Detect which cell encompasses the target text, then output its (X, Y) center coordinate. 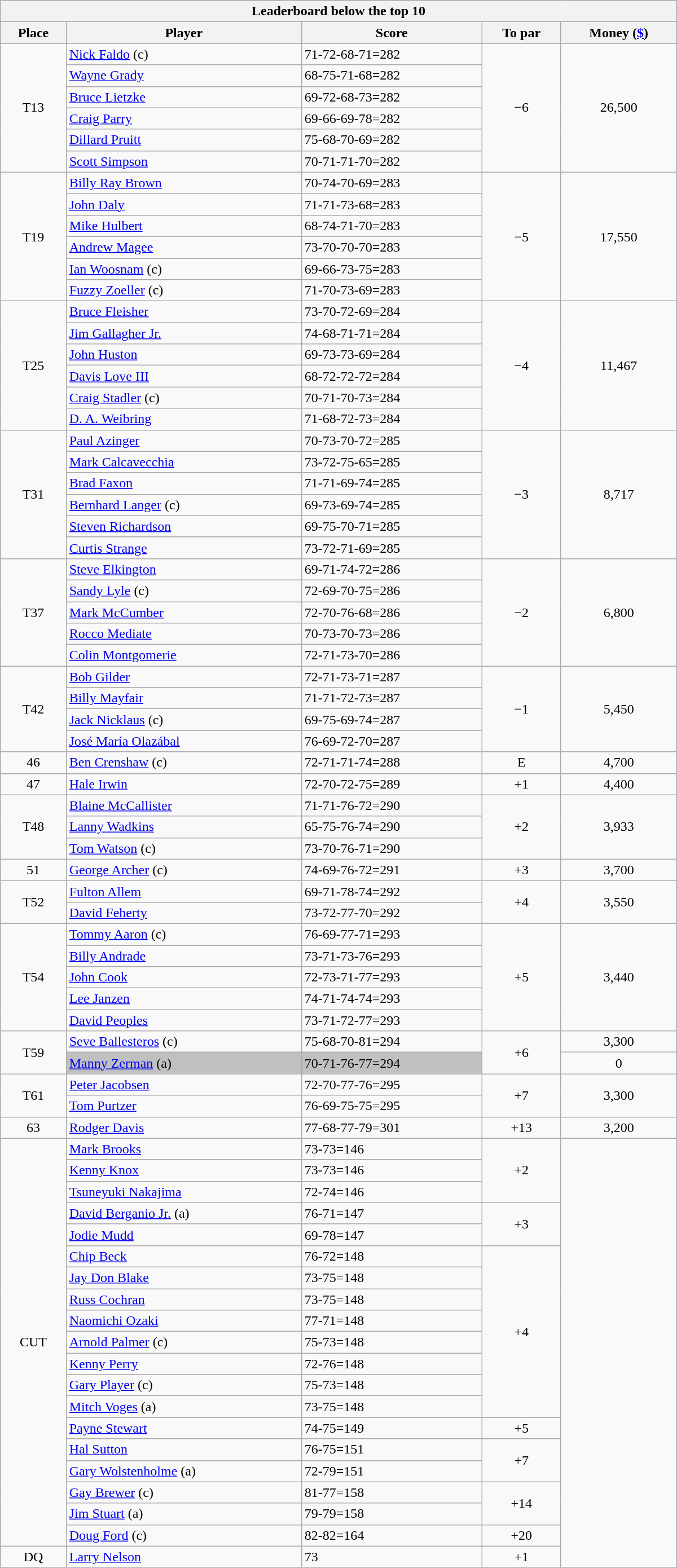
Player (184, 33)
Jodie Mudd (184, 1235)
3,933 (618, 827)
+6 (521, 1052)
Jay Don Blake (184, 1278)
+20 (521, 1535)
70-71-76-77=294 (392, 1063)
T19 (33, 236)
72-71-71-74=288 (392, 763)
Steven Richardson (184, 526)
11,467 (618, 365)
74-71-74-74=293 (392, 999)
Jim Gallagher Jr. (184, 333)
−6 (521, 108)
Kenny Perry (184, 1364)
8,717 (618, 494)
69-73-73-69=284 (392, 355)
Score (392, 33)
Fuzzy Zoeller (c) (184, 290)
0 (618, 1063)
Billy Mayfair (184, 698)
70-73-70-73=286 (392, 634)
73-71-72-77=293 (392, 1020)
72-74=146 (392, 1192)
Paul Azinger (184, 441)
Mark Calcavecchia (184, 462)
70-74-70-69=283 (392, 183)
Doug Ford (c) (184, 1535)
Ian Woosnam (c) (184, 269)
Leaderboard below the top 10 (338, 11)
68-75-71-68=282 (392, 76)
77-68-77-79=301 (392, 1127)
Bob Gilder (184, 677)
Gary Wolstenholme (a) (184, 1471)
71-71-76-72=290 (392, 805)
71-70-73-69=283 (392, 290)
Gary Player (c) (184, 1385)
5,450 (618, 709)
72-73-71-77=293 (392, 977)
69-75-70-71=285 (392, 526)
John Cook (184, 977)
70-71-70-73=284 (392, 398)
72-70-76-68=286 (392, 612)
68-72-72-72=284 (392, 376)
63 (33, 1127)
72-71-73-71=287 (392, 677)
74-68-71-71=284 (392, 333)
73-72-77-70=292 (392, 913)
T61 (33, 1095)
Craig Stadler (c) (184, 398)
−2 (521, 612)
71-72-68-71=282 (392, 54)
DQ (33, 1557)
Billy Ray Brown (184, 183)
75-68-70-81=294 (392, 1042)
69-66-73-75=283 (392, 269)
E (521, 763)
Russ Cochran (184, 1299)
Hal Sutton (184, 1450)
D. A. Weibring (184, 419)
76-72=148 (392, 1256)
Dillard Pruitt (184, 140)
Nick Faldo (c) (184, 54)
Wayne Grady (184, 76)
69-71-78-74=292 (392, 891)
69-75-69-74=287 (392, 720)
6,800 (618, 612)
73-72-71-69=285 (392, 548)
71-71-72-73=287 (392, 698)
65-75-76-74=290 (392, 827)
76-71=147 (392, 1213)
Jim Stuart (a) (184, 1514)
Bruce Fleisher (184, 312)
51 (33, 870)
74-69-76-72=291 (392, 870)
Rodger Davis (184, 1127)
George Archer (c) (184, 870)
José María Olazábal (184, 741)
47 (33, 784)
To par (521, 33)
Tom Purtzer (184, 1106)
Craig Parry (184, 118)
Fulton Allem (184, 891)
Jack Nicklaus (c) (184, 720)
John Huston (184, 355)
26,500 (618, 108)
4,400 (618, 784)
T37 (33, 612)
Place (33, 33)
Bruce Lietzke (184, 97)
Mike Hulbert (184, 226)
−1 (521, 709)
+13 (521, 1127)
71-71-73-68=283 (392, 204)
Tommy Aaron (c) (184, 934)
−4 (521, 365)
69-78=147 (392, 1235)
Tom Watson (c) (184, 848)
76-69-77-71=293 (392, 934)
69-72-68-73=282 (392, 97)
Curtis Strange (184, 548)
77-71=148 (392, 1321)
T59 (33, 1052)
3,700 (618, 870)
+14 (521, 1503)
Steve Elkington (184, 569)
76-69-75-75=295 (392, 1106)
Tsuneyuki Nakajima (184, 1192)
3,550 (618, 902)
72-71-73-70=286 (392, 655)
−3 (521, 494)
69-73-69-74=285 (392, 505)
Money ($) (618, 33)
T52 (33, 902)
John Daly (184, 204)
Sandy Lyle (c) (184, 591)
Payne Stewart (184, 1428)
73-70-70-70=283 (392, 247)
Blaine McCallister (184, 805)
T54 (33, 977)
Mark Brooks (184, 1149)
79-79=158 (392, 1514)
73 (392, 1557)
4,700 (618, 763)
46 (33, 763)
Kenny Knox (184, 1170)
Ben Crenshaw (c) (184, 763)
T31 (33, 494)
David Feherty (184, 913)
Gay Brewer (c) (184, 1492)
Bernhard Langer (c) (184, 505)
Billy Andrade (184, 956)
Davis Love III (184, 376)
Rocco Mediate (184, 634)
73-70-76-71=290 (392, 848)
69-71-74-72=286 (392, 569)
69-66-69-78=282 (392, 118)
David Berganio Jr. (a) (184, 1213)
CUT (33, 1342)
76-69-72-70=287 (392, 741)
72-70-72-75=289 (392, 784)
Larry Nelson (184, 1557)
David Peoples (184, 1020)
Andrew Magee (184, 247)
T42 (33, 709)
75-68-70-69=282 (392, 140)
3,440 (618, 977)
17,550 (618, 236)
76-75=151 (392, 1450)
71-68-72-73=284 (392, 419)
Mitch Voges (a) (184, 1407)
73-71-73-76=293 (392, 956)
Lanny Wadkins (184, 827)
Peter Jacobsen (184, 1085)
68-74-71-70=283 (392, 226)
72-79=151 (392, 1471)
72-76=148 (392, 1364)
81-77=158 (392, 1492)
73-72-75-65=285 (392, 462)
74-75=149 (392, 1428)
Colin Montgomerie (184, 655)
Arnold Palmer (c) (184, 1342)
Chip Beck (184, 1256)
−5 (521, 236)
Lee Janzen (184, 999)
71-71-69-74=285 (392, 483)
T13 (33, 108)
3,200 (618, 1127)
72-69-70-75=286 (392, 591)
Naomichi Ozaki (184, 1321)
70-73-70-72=285 (392, 441)
Hale Irwin (184, 784)
Brad Faxon (184, 483)
Scott Simpson (184, 161)
Manny Zerman (a) (184, 1063)
Mark McCumber (184, 612)
T48 (33, 827)
73-70-72-69=284 (392, 312)
72-70-77-76=295 (392, 1085)
Seve Ballesteros (c) (184, 1042)
T25 (33, 365)
70-71-71-70=282 (392, 161)
82-82=164 (392, 1535)
